Extract the [x, y] coordinate from the center of the cell holding the provided text.  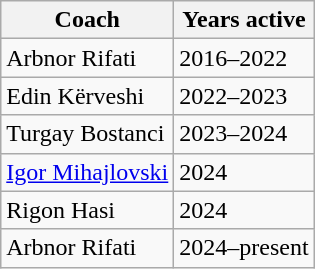
Coach [88, 20]
Years active [244, 20]
2016–2022 [244, 58]
2023–2024 [244, 134]
Turgay Bostanci [88, 134]
2024–present [244, 248]
Edin Kërveshi [88, 96]
Igor Mihajlovski [88, 172]
Rigon Hasi [88, 210]
2022–2023 [244, 96]
